Extract the (x, y) coordinate from the center of the cell holding the provided text.  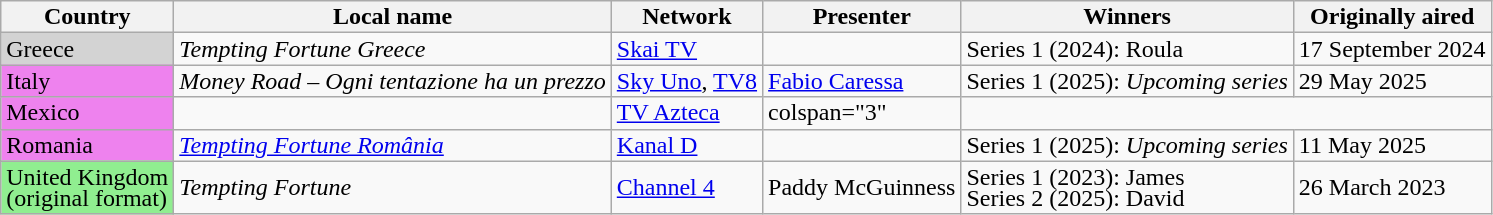
Romania (88, 145)
Presenter (862, 17)
11 May 2025 (1392, 145)
Local name (392, 17)
Money Road – Ogni tentazione ha un prezzo (392, 81)
Kanal D (686, 145)
Skai TV (686, 49)
Channel 4 (686, 188)
TV Azteca (686, 113)
17 September 2024 (1392, 49)
Series 1 (2023): JamesSeries 2 (2025): David (1127, 188)
colspan="3" (862, 113)
Tempting Fortune Greece (392, 49)
Italy (88, 81)
Paddy McGuinness (862, 188)
Fabio Caressa (862, 81)
Network (686, 17)
Mexico (88, 113)
26 March 2023 (1392, 188)
Winners (1127, 17)
Country (88, 17)
Sky Uno, TV8 (686, 81)
United Kingdom(original format) (88, 188)
Tempting Fortune România (392, 145)
29 May 2025 (1392, 81)
Greece (88, 49)
Series 1 (2024): Roula (1127, 49)
Tempting Fortune (392, 188)
Originally aired (1392, 17)
